Detect which cell encompasses the target text, then output its (X, Y) center coordinate. 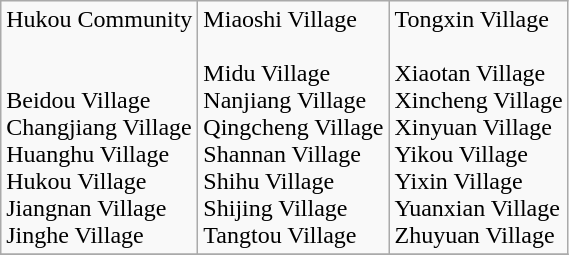
Tongxin VillageXiaotan Village Xincheng Village Xinyuan Village Yikou Village Yixin Village Yuanxian Village Zhuyuan Village (478, 128)
Hukou Community Beidou Village Changjiang Village Huanghu Village Hukou Village Jiangnan Village Jinghe Village (100, 128)
Miaoshi VillageMidu Village Nanjiang Village Qingcheng Village Shannan Village Shihu Village Shijing Village Tangtou Village (294, 128)
